Capture the cell that displays the provided text and extract its [X, Y] central coordinate. 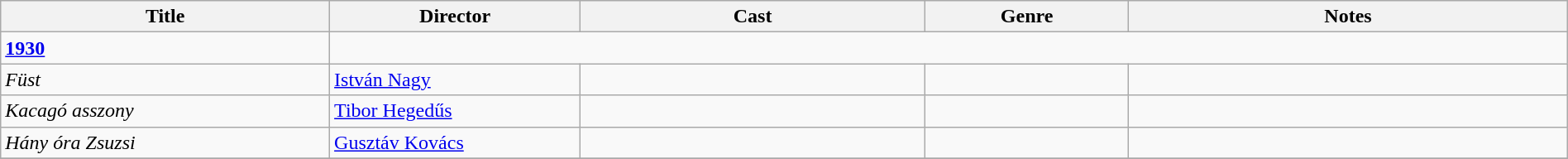
Director [455, 17]
Tibor Hegedűs [455, 111]
1930 [165, 48]
Title [165, 17]
Gusztáv Kovács [455, 142]
Kacagó asszony [165, 111]
Hány óra Zsuzsi [165, 142]
István Nagy [455, 79]
Notes [1348, 17]
Cast [753, 17]
Genre [1026, 17]
Füst [165, 79]
